For the text-containing cell, return its midpoint in (x, y) coordinate format. 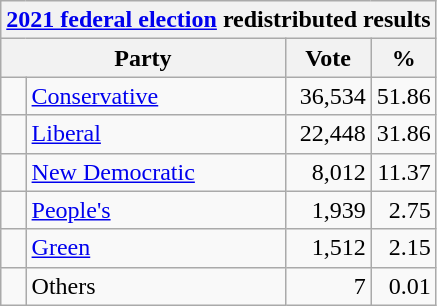
2.75 (404, 210)
1,512 (328, 248)
2021 federal election redistributed results (218, 20)
Green (156, 248)
22,448 (328, 134)
Conservative (156, 96)
People's (156, 210)
% (404, 58)
2.15 (404, 248)
Others (156, 286)
51.86 (404, 96)
7 (328, 286)
Liberal (156, 134)
1,939 (328, 210)
31.86 (404, 134)
Party (143, 58)
New Democratic (156, 172)
36,534 (328, 96)
Vote (328, 58)
11.37 (404, 172)
0.01 (404, 286)
8,012 (328, 172)
